Return the [X, Y] coordinate for the center point of the cell that contains the specified text.  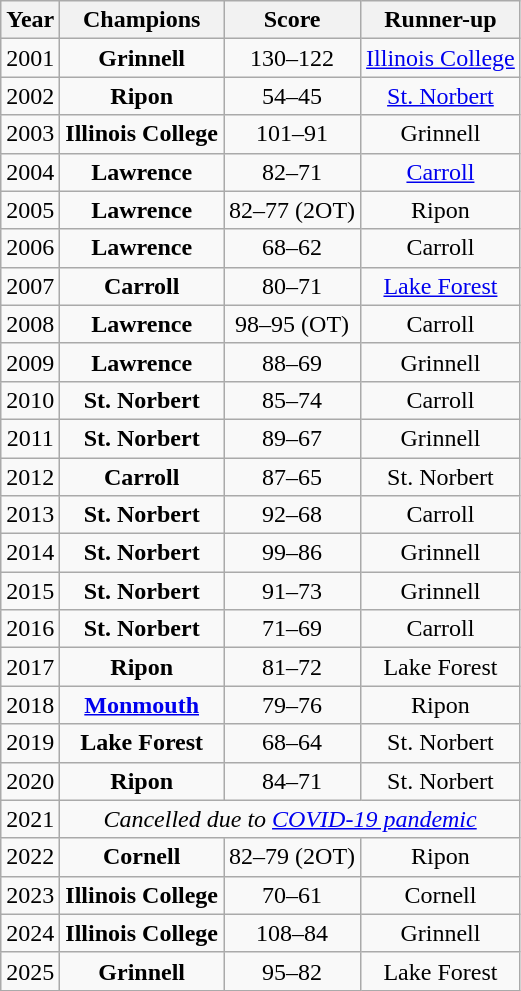
2024 [30, 933]
2010 [30, 400]
2014 [30, 553]
91–73 [292, 591]
2009 [30, 362]
2022 [30, 857]
2012 [30, 477]
2013 [30, 515]
84–71 [292, 781]
Champions [142, 20]
2020 [30, 781]
88–69 [292, 362]
Cancelled due to COVID-19 pandemic [290, 819]
82–79 (2OT) [292, 857]
2019 [30, 743]
2001 [30, 58]
2011 [30, 438]
54–45 [292, 96]
68–64 [292, 743]
2003 [30, 134]
2023 [30, 895]
130–122 [292, 58]
Runner-up [441, 20]
70–61 [292, 895]
82–71 [292, 172]
2015 [30, 591]
2004 [30, 172]
68–62 [292, 248]
2008 [30, 324]
92–68 [292, 515]
101–91 [292, 134]
2021 [30, 819]
79–76 [292, 705]
2017 [30, 667]
2018 [30, 705]
95–82 [292, 971]
2006 [30, 248]
2005 [30, 210]
82–77 (2OT) [292, 210]
2025 [30, 971]
2002 [30, 96]
89–67 [292, 438]
85–74 [292, 400]
80–71 [292, 286]
108–84 [292, 933]
87–65 [292, 477]
2016 [30, 629]
99–86 [292, 553]
98–95 (OT) [292, 324]
2007 [30, 286]
Monmouth [142, 705]
81–72 [292, 667]
Score [292, 20]
71–69 [292, 629]
Year [30, 20]
